Return (x, y) of the center of cell containing provided text 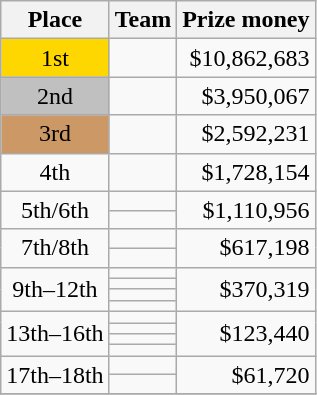
1st (55, 58)
$617,198 (246, 248)
7th/8th (55, 248)
9th–12th (55, 289)
3rd (55, 134)
$1,110,956 (246, 210)
$2,592,231 (246, 134)
$61,720 (246, 375)
17th–18th (55, 375)
Place (55, 20)
4th (55, 172)
$3,950,067 (246, 96)
$1,728,154 (246, 172)
Team (143, 20)
5th/6th (55, 210)
$10,862,683 (246, 58)
2nd (55, 96)
$123,440 (246, 333)
$370,319 (246, 289)
13th–16th (55, 333)
Prize money (246, 20)
